Capture the cell that displays the provided text and extract its (x, y) central coordinate. 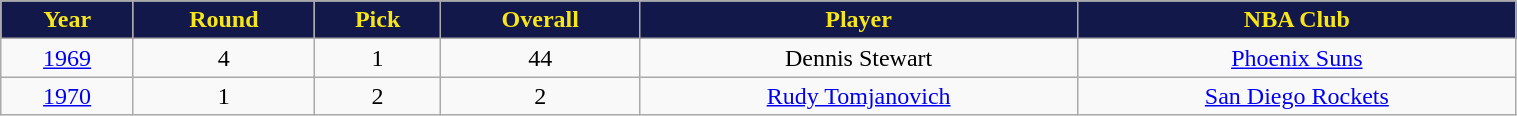
Year (68, 20)
44 (540, 58)
1969 (68, 58)
4 (224, 58)
1970 (68, 96)
Rudy Tomjanovich (859, 96)
Dennis Stewart (859, 58)
Phoenix Suns (1297, 58)
Player (859, 20)
NBA Club (1297, 20)
Round (224, 20)
Pick (378, 20)
Overall (540, 20)
San Diego Rockets (1297, 96)
